From the cell containing the given text, extract its center point as (x, y) coordinate. 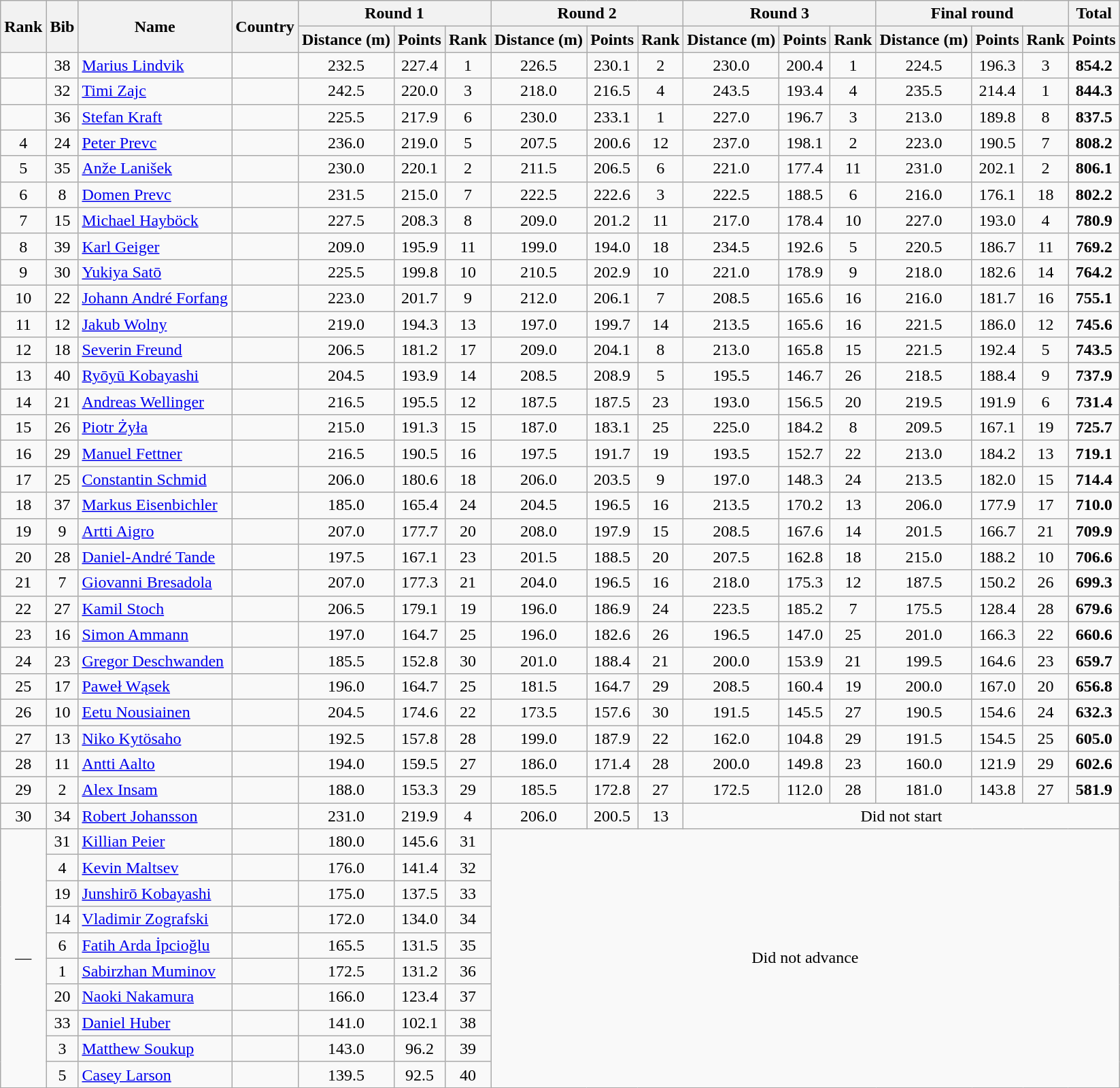
146.7 (805, 376)
237.0 (732, 143)
581.9 (1093, 790)
231.5 (345, 194)
699.3 (1093, 583)
112.0 (805, 790)
208.0 (539, 531)
156.5 (805, 402)
709.9 (1093, 531)
167.0 (997, 686)
220.5 (923, 246)
192.5 (345, 738)
Constantin Schmid (155, 479)
204.0 (539, 583)
165.8 (805, 350)
234.5 (732, 246)
104.8 (805, 738)
183.1 (612, 428)
Niko Kytösaho (155, 738)
725.7 (1093, 428)
Andreas Wellinger (155, 402)
Daniel Huber (155, 1023)
159.5 (419, 764)
92.5 (419, 1074)
196.7 (805, 117)
Casey Larson (155, 1074)
149.8 (805, 764)
187.0 (539, 428)
152.7 (805, 454)
143.0 (345, 1049)
177.7 (419, 531)
181.5 (539, 686)
217.9 (419, 117)
131.2 (419, 971)
Antti Aalto (155, 764)
602.6 (1093, 764)
743.5 (1093, 350)
153.3 (419, 790)
199.7 (612, 324)
154.5 (997, 738)
166.3 (997, 634)
181.2 (419, 350)
710.0 (1093, 505)
Jakub Wolny (155, 324)
769.2 (1093, 246)
139.5 (345, 1074)
175.3 (805, 583)
Manuel Fettner (155, 454)
201.2 (612, 220)
Country (265, 27)
212.0 (539, 298)
806.1 (1093, 169)
178.4 (805, 220)
202.1 (997, 169)
170.2 (805, 505)
225.0 (732, 428)
180.6 (419, 479)
199.5 (923, 660)
189.8 (997, 117)
Michael Hayböck (155, 220)
200.5 (612, 816)
Junshirō Kobayashi (155, 894)
176.0 (345, 868)
175.0 (345, 894)
179.1 (419, 609)
204.1 (612, 350)
632.3 (1093, 712)
186.7 (997, 246)
191.7 (612, 454)
Alex Insam (155, 790)
199.8 (419, 272)
191.9 (997, 402)
162.8 (805, 557)
223.5 (732, 609)
192.4 (997, 350)
Final round (972, 14)
232.5 (345, 65)
141.0 (345, 1023)
226.5 (539, 65)
200.6 (612, 143)
219.5 (923, 402)
166.7 (997, 531)
224.5 (923, 65)
233.1 (612, 117)
128.4 (997, 609)
123.4 (419, 997)
193.9 (419, 376)
202.9 (612, 272)
175.5 (923, 609)
220.0 (419, 91)
719.1 (1093, 454)
Round 3 (779, 14)
236.0 (345, 143)
Kevin Maltsev (155, 868)
201.7 (419, 298)
145.6 (419, 842)
Simon Ammann (155, 634)
219.9 (419, 816)
217.0 (732, 220)
Kamil Stoch (155, 609)
220.1 (419, 169)
222.6 (612, 194)
172.8 (612, 790)
185.0 (345, 505)
141.4 (419, 868)
164.6 (997, 660)
243.5 (732, 91)
Johann André Forfang (155, 298)
96.2 (419, 1049)
157.8 (419, 738)
Matthew Soukup (155, 1049)
195.9 (419, 246)
Vladimir Zografski (155, 919)
206.1 (612, 298)
659.7 (1093, 660)
Naoki Nakamura (155, 997)
Paweł Wąsek (155, 686)
764.2 (1093, 272)
230.1 (612, 65)
165.4 (419, 505)
Did not start (902, 816)
Ryōyū Kobayashi (155, 376)
198.1 (805, 143)
242.5 (345, 91)
844.3 (1093, 91)
137.5 (419, 894)
203.5 (612, 479)
157.6 (612, 712)
186.9 (612, 609)
121.9 (997, 764)
Artti Aigro (155, 531)
227.4 (419, 65)
188.0 (345, 790)
714.4 (1093, 479)
134.0 (419, 919)
208.3 (419, 220)
152.8 (419, 660)
208.9 (612, 376)
162.0 (732, 738)
174.6 (419, 712)
Round 1 (394, 14)
177.3 (419, 583)
Robert Johansson (155, 816)
802.2 (1093, 194)
191.3 (419, 428)
679.6 (1093, 609)
Anže Lanišek (155, 169)
706.6 (1093, 557)
745.6 (1093, 324)
185.2 (805, 609)
Giovanni Bresadola (155, 583)
181.7 (997, 298)
Daniel-André Tande (155, 557)
— (23, 959)
Timi Zajc (155, 91)
210.5 (539, 272)
188.2 (997, 557)
165.5 (345, 945)
Name (155, 27)
154.6 (997, 712)
Eetu Nousiainen (155, 712)
Round 2 (588, 14)
148.3 (805, 479)
160.0 (923, 764)
197.9 (612, 531)
Karl Geiger (155, 246)
Peter Prevc (155, 143)
176.1 (997, 194)
193.4 (805, 91)
837.5 (1093, 117)
Piotr Żyła (155, 428)
181.0 (923, 790)
Sabirzhan Muminov (155, 971)
178.9 (805, 272)
214.4 (997, 91)
193.5 (732, 454)
Fatih Arda İpcioğlu (155, 945)
Killian Peier (155, 842)
808.2 (1093, 143)
160.4 (805, 686)
Bib (63, 27)
660.6 (1093, 634)
200.4 (805, 65)
Gregor Deschwanden (155, 660)
731.4 (1093, 402)
173.5 (539, 712)
182.0 (997, 479)
102.1 (419, 1023)
Stefan Kraft (155, 117)
147.0 (805, 634)
Severin Freund (155, 350)
218.5 (923, 376)
150.2 (997, 583)
211.5 (539, 169)
235.5 (923, 91)
605.0 (1093, 738)
196.3 (997, 65)
131.5 (419, 945)
187.9 (612, 738)
656.8 (1093, 686)
854.2 (1093, 65)
755.1 (1093, 298)
Markus Eisenbichler (155, 505)
153.9 (805, 660)
167.6 (805, 531)
194.3 (419, 324)
Yukiya Satō (155, 272)
780.9 (1093, 220)
143.8 (997, 790)
Domen Prevc (155, 194)
177.9 (997, 505)
209.5 (923, 428)
Total (1093, 14)
145.5 (805, 712)
166.0 (345, 997)
227.5 (345, 220)
171.4 (612, 764)
Marius Lindvik (155, 65)
Did not advance (805, 959)
172.0 (345, 919)
177.4 (805, 169)
180.0 (345, 842)
192.6 (805, 246)
737.9 (1093, 376)
